Return [x, y] of the center of cell containing provided text 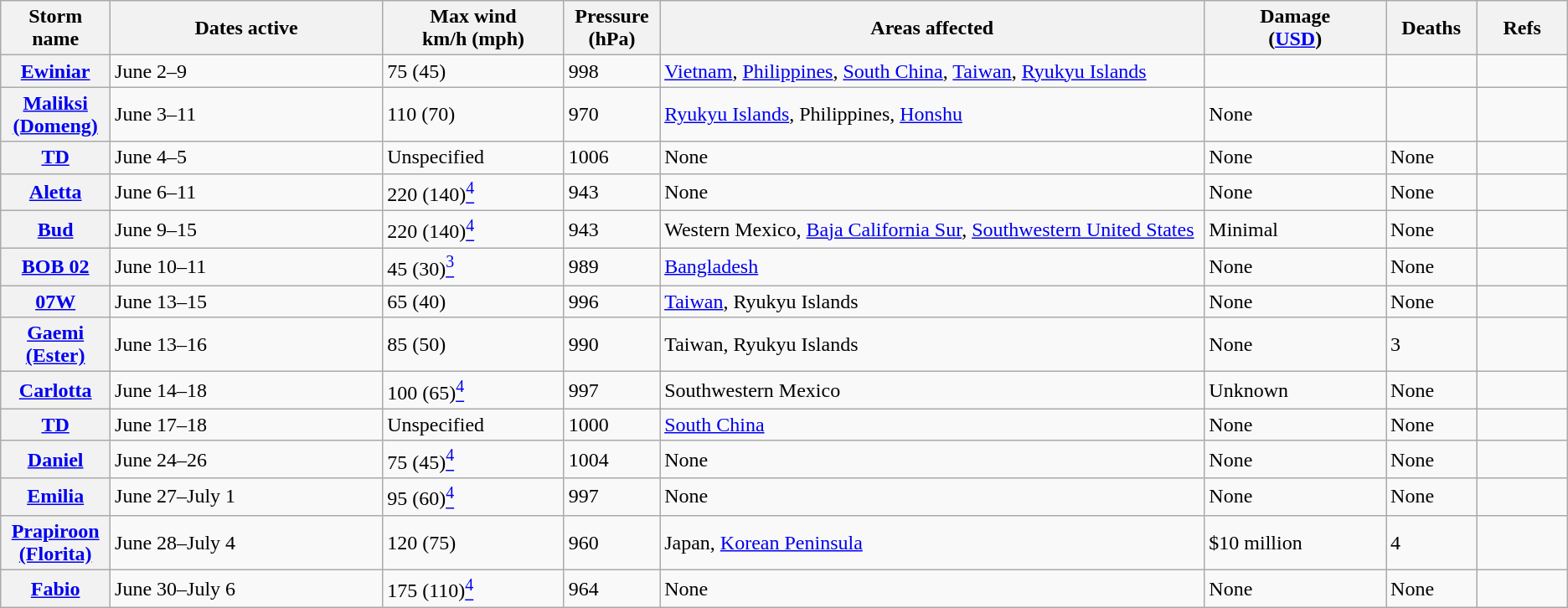
June 10–11 [246, 266]
996 [611, 301]
Damage(USD) [1295, 28]
100 (65)4 [474, 390]
Refs [1522, 28]
989 [611, 266]
Deaths [1431, 28]
June 13–16 [246, 345]
990 [611, 345]
June 2–9 [246, 71]
Fabio [55, 590]
June 17–18 [246, 425]
75 (45)4 [474, 459]
Western Mexico, Baja California Sur, Southwestern United States [932, 229]
Carlotta [55, 390]
Ewiniar [55, 71]
Japan, Korean Peninsula [932, 543]
120 (75) [474, 543]
110 (70) [474, 114]
85 (50) [474, 345]
Gaemi (Ester) [55, 345]
June 6–11 [246, 193]
June 24–26 [246, 459]
175 (110)4 [474, 590]
Emilia [55, 497]
BOB 02 [55, 266]
Ryukyu Islands, Philippines, Honshu [932, 114]
3 [1431, 345]
970 [611, 114]
1004 [611, 459]
Max windkm/h (mph) [474, 28]
$10 million [1295, 543]
June 9–15 [246, 229]
07W [55, 301]
Daniel [55, 459]
South China [932, 425]
Prapiroon (Florita) [55, 543]
45 (30)3 [474, 266]
65 (40) [474, 301]
Bud [55, 229]
Southwestern Mexico [932, 390]
Maliksi (Domeng) [55, 114]
964 [611, 590]
998 [611, 71]
June 3–11 [246, 114]
Aletta [55, 193]
June 28–July 4 [246, 543]
Pressure(hPa) [611, 28]
Storm name [55, 28]
1006 [611, 157]
Areas affected [932, 28]
June 4–5 [246, 157]
June 30–July 6 [246, 590]
Minimal [1295, 229]
June 13–15 [246, 301]
June 14–18 [246, 390]
Vietnam, Philippines, South China, Taiwan, Ryukyu Islands [932, 71]
1000 [611, 425]
Bangladesh [932, 266]
75 (45) [474, 71]
960 [611, 543]
Unknown [1295, 390]
June 27–July 1 [246, 497]
95 (60)4 [474, 497]
Dates active [246, 28]
4 [1431, 543]
